Return the (x, y) coordinate for the center point of the cell that contains the specified text.  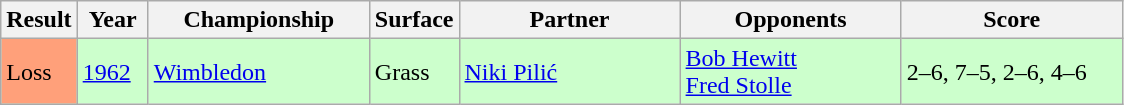
Niki Pilić (570, 72)
Loss (39, 72)
Bob Hewitt Fred Stolle (790, 72)
Grass (414, 72)
Surface (414, 20)
Partner (570, 20)
Championship (258, 20)
Wimbledon (258, 72)
Year (112, 20)
Result (39, 20)
1962 (112, 72)
2–6, 7–5, 2–6, 4–6 (1012, 72)
Score (1012, 20)
Opponents (790, 20)
